Find where the given text appears and provide that cell's center as (X, Y) coordinate. 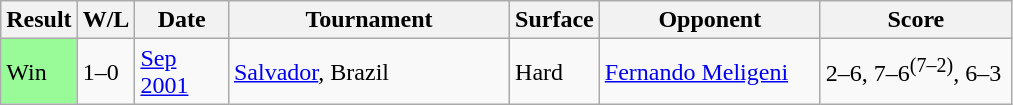
W/L (106, 20)
Win (39, 72)
Opponent (710, 20)
Surface (555, 20)
Result (39, 20)
Sep 2001 (182, 72)
1–0 (106, 72)
Salvador, Brazil (368, 72)
Tournament (368, 20)
Date (182, 20)
Score (916, 20)
2–6, 7–6(7–2), 6–3 (916, 72)
Hard (555, 72)
Fernando Meligeni (710, 72)
